Determine the (x, y) coordinate at the center of the cell enclosing the given text.  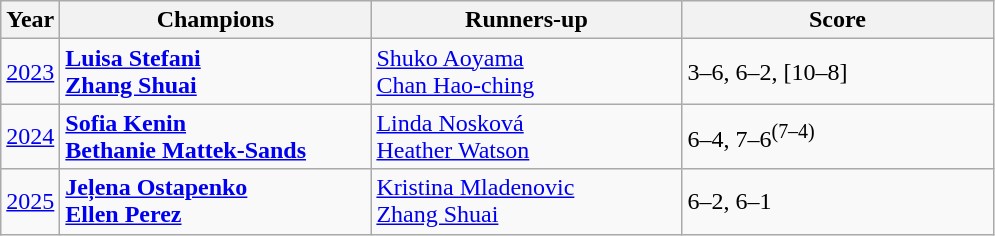
2025 (30, 202)
Linda Nosková Heather Watson (526, 136)
6–2, 6–1 (838, 202)
6–4, 7–6(7–4) (838, 136)
Shuko Aoyama Chan Hao-ching (526, 72)
Jeļena Ostapenko Ellen Perez (216, 202)
Luisa Stefani Zhang Shuai (216, 72)
Kristina Mladenovic Zhang Shuai (526, 202)
3–6, 6–2, [10–8] (838, 72)
2023 (30, 72)
Score (838, 20)
Runners-up (526, 20)
Champions (216, 20)
2024 (30, 136)
Year (30, 20)
Sofia Kenin Bethanie Mattek-Sands (216, 136)
